Scan for the cell matching the given text and deliver its [X, Y] coordinate at center. 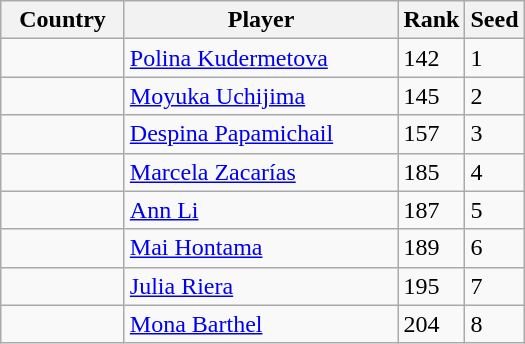
195 [432, 286]
Polina Kudermetova [261, 58]
204 [432, 324]
Seed [494, 20]
5 [494, 210]
Country [63, 20]
3 [494, 134]
Mai Hontama [261, 248]
Rank [432, 20]
185 [432, 172]
Marcela Zacarías [261, 172]
187 [432, 210]
6 [494, 248]
189 [432, 248]
157 [432, 134]
Ann Li [261, 210]
1 [494, 58]
Despina Papamichail [261, 134]
142 [432, 58]
7 [494, 286]
Mona Barthel [261, 324]
4 [494, 172]
Moyuka Uchijima [261, 96]
145 [432, 96]
Player [261, 20]
Julia Riera [261, 286]
2 [494, 96]
8 [494, 324]
